Return [x, y] of the center of cell containing provided text 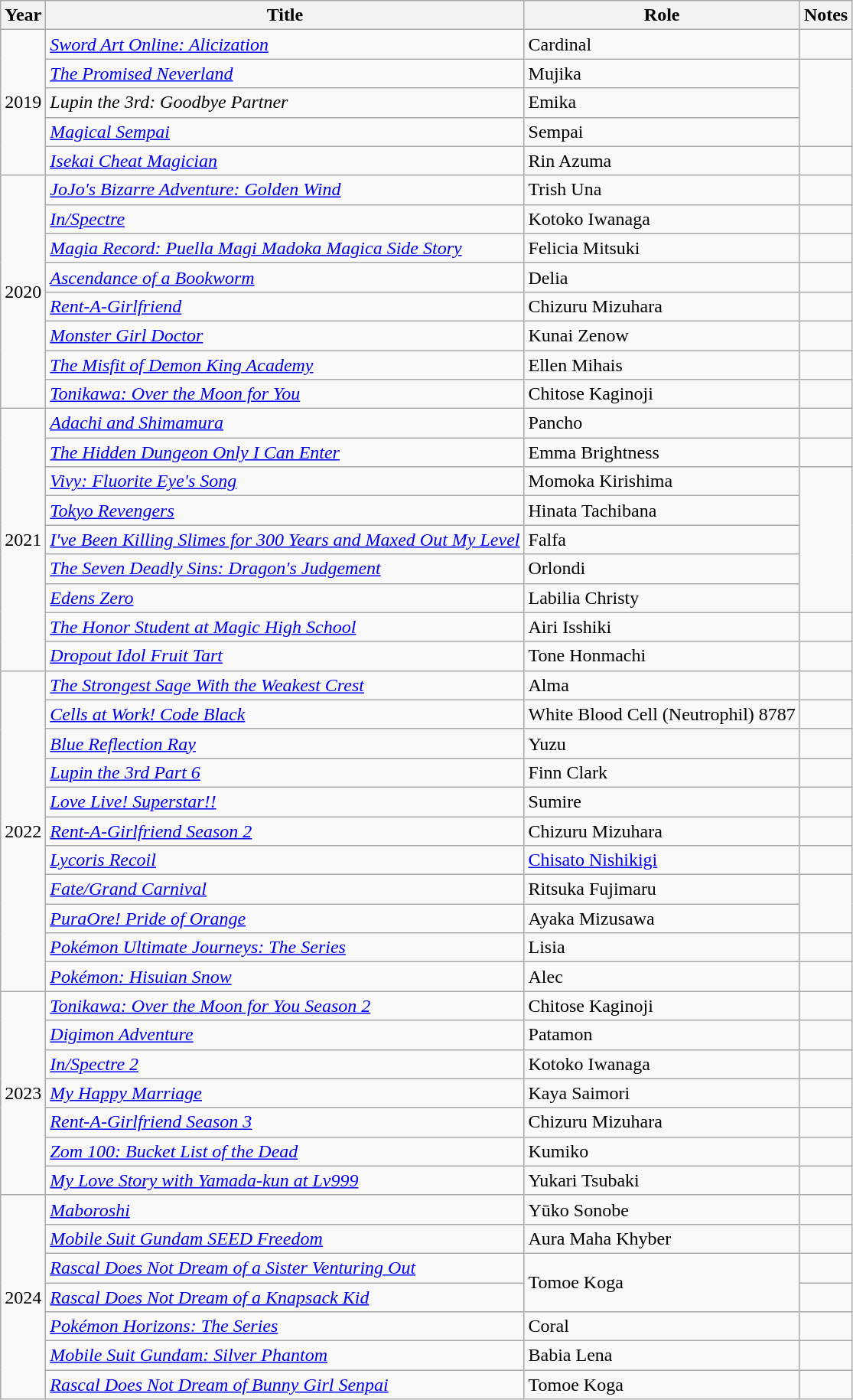
I've Been Killing Slimes for 300 Years and Maxed Out My Level [285, 540]
Sword Art Online: Alicization [285, 44]
Kunai Zenow [662, 335]
Tonikawa: Over the Moon for You Season 2 [285, 1006]
Finn Clark [662, 772]
Zom 100: Bucket List of the Dead [285, 1151]
2024 [23, 1297]
2022 [23, 831]
Chisato Nishikigi [662, 860]
Yuzu [662, 743]
The Seven Deadly Sins: Dragon's Judgement [285, 569]
Ritsuka Fujimaru [662, 889]
Rin Azuma [662, 161]
Lupin the 3rd Part 6 [285, 772]
Adachi and Shimamura [285, 423]
Kaya Saimori [662, 1093]
Rent-A-Girlfriend [285, 306]
The Promised Neverland [285, 73]
The Strongest Sage With the Weakest Crest [285, 685]
Alec [662, 977]
Felicia Mitsuki [662, 248]
Isekai Cheat Magician [285, 161]
2023 [23, 1093]
Notes [825, 15]
JoJo's Bizarre Adventure: Golden Wind [285, 190]
2019 [23, 103]
Pokémon Ultimate Journeys: The Series [285, 948]
Fate/Grand Carnival [285, 889]
My Happy Marriage [285, 1093]
Cardinal [662, 44]
Kumiko [662, 1151]
Yūko Sonobe [662, 1209]
The Honor Student at Magic High School [285, 627]
Magia Record: Puella Magi Madoka Magica Side Story [285, 248]
Sumire [662, 801]
Labilia Christy [662, 598]
Pokémon Horizons: The Series [285, 1327]
Tone Honmachi [662, 656]
White Blood Cell (Neutrophil) 8787 [662, 714]
Pokémon: Hisuian Snow [285, 977]
Sempai [662, 132]
Orlondi [662, 569]
Digimon Adventure [285, 1035]
Role [662, 15]
PuraOre! Pride of Orange [285, 919]
2020 [23, 292]
My Love Story with Yamada-kun at Lv999 [285, 1180]
Emika [662, 103]
Coral [662, 1327]
Edens Zero [285, 598]
Magical Sempai [285, 132]
The Misfit of Demon King Academy [285, 365]
In/Spectre 2 [285, 1064]
Ellen Mihais [662, 365]
Falfa [662, 540]
Pancho [662, 423]
Rent-A-Girlfriend Season 2 [285, 831]
Momoka Kirishima [662, 481]
Lycoris Recoil [285, 860]
Mobile Suit Gundam: Silver Phantom [285, 1356]
Blue Reflection Ray [285, 743]
Monster Girl Doctor [285, 335]
Hinata Tachibana [662, 511]
Alma [662, 685]
The Hidden Dungeon Only I Can Enter [285, 452]
Emma Brightness [662, 452]
Dropout Idol Fruit Tart [285, 656]
Rascal Does Not Dream of a Knapsack Kid [285, 1297]
Airi Isshiki [662, 627]
Cells at Work! Code Black [285, 714]
Lisia [662, 948]
Lupin the 3rd: Goodbye Partner [285, 103]
Babia Lena [662, 1356]
Mujika [662, 73]
Trish Una [662, 190]
Delia [662, 277]
2021 [23, 540]
Ayaka Mizusawa [662, 919]
Title [285, 15]
Love Live! Superstar!! [285, 801]
Patamon [662, 1035]
Tokyo Revengers [285, 511]
Maboroshi [285, 1209]
Mobile Suit Gundam SEED Freedom [285, 1238]
Vivy: Fluorite Eye's Song [285, 481]
Rascal Does Not Dream of a Sister Venturing Out [285, 1268]
Year [23, 15]
Yukari Tsubaki [662, 1180]
Tonikawa: Over the Moon for You [285, 394]
Rent-A-Girlfriend Season 3 [285, 1122]
Aura Maha Khyber [662, 1238]
Ascendance of a Bookworm [285, 277]
In/Spectre [285, 219]
Rascal Does Not Dream of Bunny Girl Senpai [285, 1385]
